Capture the cell that displays the provided text and extract its (x, y) central coordinate. 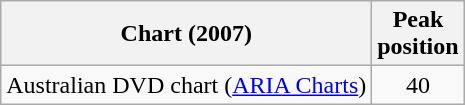
40 (418, 85)
Peakposition (418, 34)
Australian DVD chart (ARIA Charts) (186, 85)
Chart (2007) (186, 34)
